Provide the [x, y] coordinate of the cell's center where the given text is located.  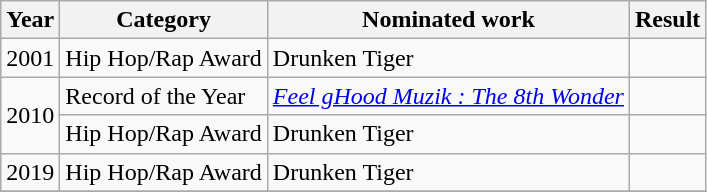
2001 [30, 58]
Record of the Year [164, 96]
2010 [30, 115]
2019 [30, 172]
Year [30, 20]
Nominated work [448, 20]
Category [164, 20]
Feel gHood Muzik : The 8th Wonder [448, 96]
Result [667, 20]
